Capture the cell that displays the provided text and extract its (x, y) central coordinate. 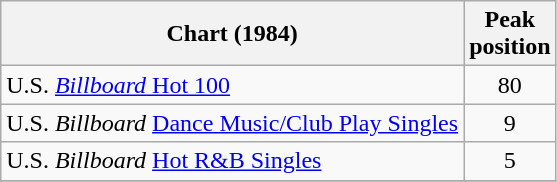
Chart (1984) (232, 34)
80 (510, 85)
5 (510, 161)
U.S. Billboard Dance Music/Club Play Singles (232, 123)
U.S. Billboard Hot 100 (232, 85)
U.S. Billboard Hot R&B Singles (232, 161)
Peakposition (510, 34)
9 (510, 123)
